Detect which cell encompasses the target text, then output its (x, y) center coordinate. 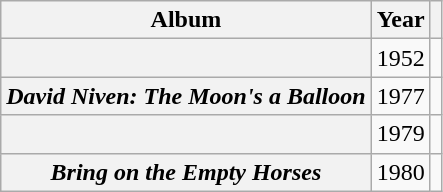
1952 (400, 58)
1979 (400, 134)
Bring on the Empty Horses (186, 172)
Year (400, 20)
David Niven: The Moon's a Balloon (186, 96)
1980 (400, 172)
1977 (400, 96)
Album (186, 20)
